Determine the [X, Y] coordinate at the center of the cell enclosing the given text.  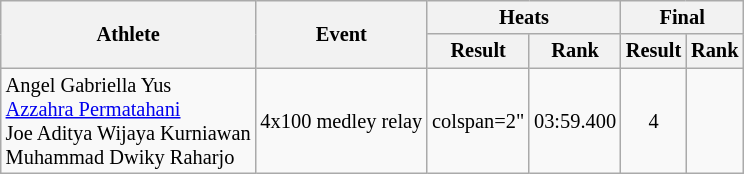
4 [654, 121]
Heats [524, 17]
03:59.400 [575, 121]
colspan=2" [478, 121]
Event [342, 34]
Final [682, 17]
4x100 medley relay [342, 121]
Athlete [128, 34]
Angel Gabriella YusAzzahra PermatahaniJoe Aditya Wijaya KurniawanMuhammad Dwiky Raharjo [128, 121]
